Identify which cell holds the provided text, then report its (x, y) central coordinate. 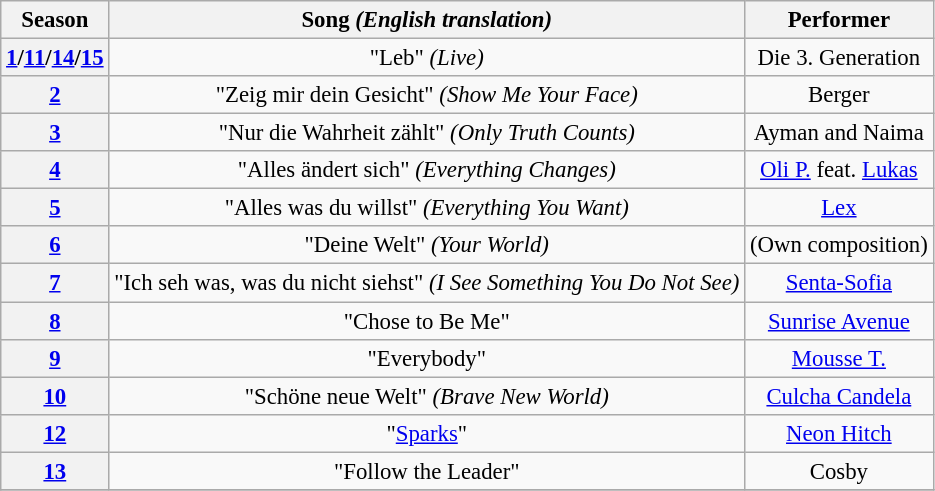
Berger (839, 95)
7 (55, 283)
Culcha Candela (839, 396)
1/11/14/15 (55, 58)
"Chose to Be Me" (427, 321)
3 (55, 133)
10 (55, 396)
(Own composition) (839, 245)
12 (55, 433)
Performer (839, 20)
Sunrise Avenue (839, 321)
Oli P. feat. Lukas (839, 170)
2 (55, 95)
"Ich seh was, was du nicht siehst" (I See Something You Do Not See) (427, 283)
"Sparks" (427, 433)
Senta-Sofia (839, 283)
Song (English translation) (427, 20)
"Nur die Wahrheit zählt" (Only Truth Counts) (427, 133)
"Schöne neue Welt" (Brave New World) (427, 396)
9 (55, 358)
13 (55, 471)
"Zeig mir dein Gesicht" (Show Me Your Face) (427, 95)
Mousse T. (839, 358)
"Alles was du willst" (Everything You Want) (427, 208)
Cosby (839, 471)
"Follow the Leader" (427, 471)
4 (55, 170)
8 (55, 321)
Neon Hitch (839, 433)
5 (55, 208)
"Alles ändert sich" (Everything Changes) (427, 170)
6 (55, 245)
"Everybody" (427, 358)
"Deine Welt" (Your World) (427, 245)
Lex (839, 208)
Die 3. Generation (839, 58)
Season (55, 20)
Ayman and Naima (839, 133)
"Leb" (Live) (427, 58)
